Capture the cell that displays the provided text and extract its [x, y] central coordinate. 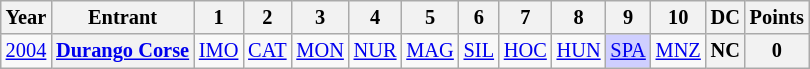
Year [26, 17]
7 [526, 17]
MON [320, 51]
Durango Corse [122, 51]
0 [777, 51]
6 [479, 17]
2 [267, 17]
8 [579, 17]
MAG [430, 51]
3 [320, 17]
9 [628, 17]
5 [430, 17]
2004 [26, 51]
HUN [579, 51]
CAT [267, 51]
1 [218, 17]
HOC [526, 51]
NUR [376, 51]
Entrant [122, 17]
DC [726, 17]
10 [678, 17]
SPA [628, 51]
4 [376, 17]
MNZ [678, 51]
IMO [218, 51]
Points [777, 17]
SIL [479, 51]
NC [726, 51]
